Capture the cell that displays the provided text and extract its [X, Y] central coordinate. 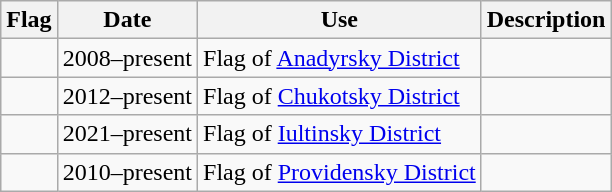
Date [127, 20]
2012–present [127, 96]
Flag of Chukotsky District [340, 96]
Flag of Anadyrsky District [340, 58]
2008–present [127, 58]
Flag of Providensky District [340, 172]
Flag of Iultinsky District [340, 134]
2010–present [127, 172]
Description [546, 20]
Use [340, 20]
Flag [29, 20]
2021–present [127, 134]
